Identify which cell holds the provided text, then report its (x, y) central coordinate. 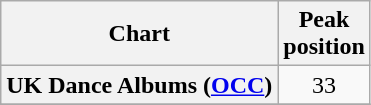
UK Dance Albums (OCC) (140, 85)
Chart (140, 34)
Peakposition (324, 34)
33 (324, 85)
